Pinpoint the cell where the given text exists, returning its (X, Y) midpoint coordinate. 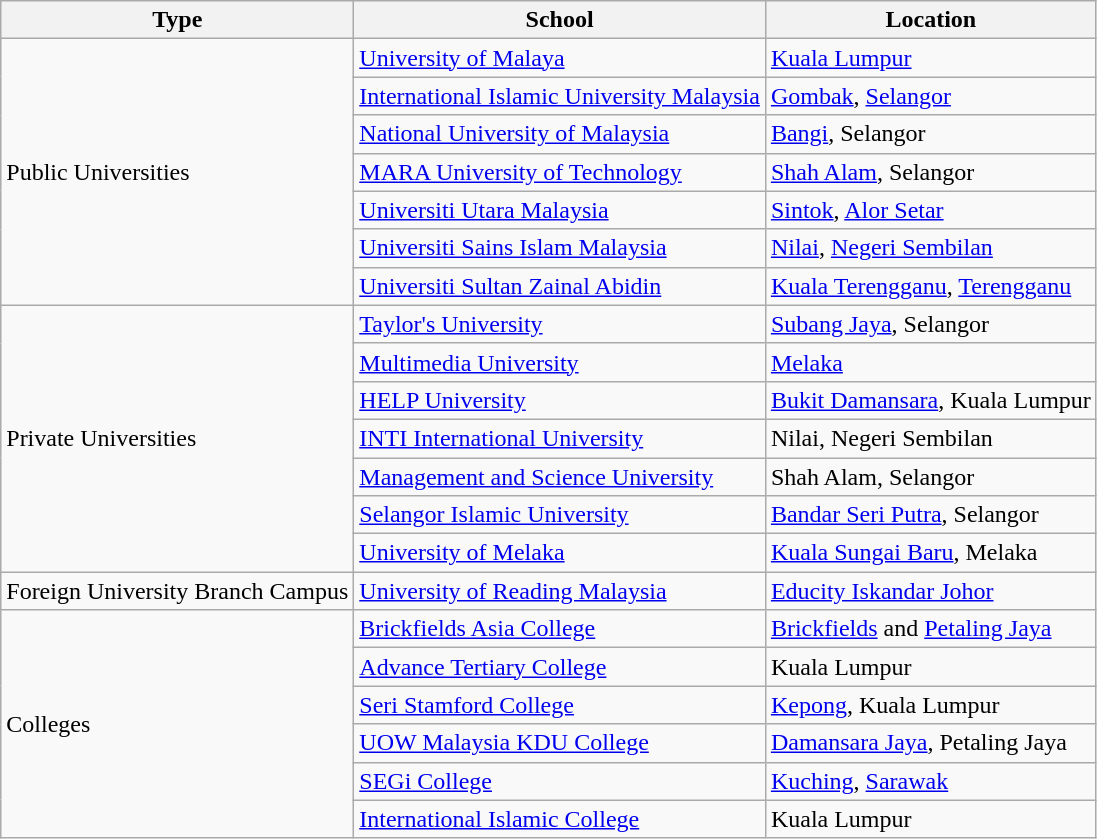
MARA University of Technology (560, 172)
Bangi, Selangor (930, 134)
SEGi College (560, 781)
Kuala Sungai Baru, Melaka (930, 553)
INTI International University (560, 438)
HELP University (560, 400)
Type (178, 20)
Universiti Sultan Zainal Abidin (560, 286)
Subang Jaya, Selangor (930, 324)
International Islamic University Malaysia (560, 96)
Selangor Islamic University (560, 515)
Kuching, Sarawak (930, 781)
Foreign University Branch Campus (178, 591)
Seri Stamford College (560, 705)
University of Reading Malaysia (560, 591)
Gombak, Selangor (930, 96)
Multimedia University (560, 362)
International Islamic College (560, 819)
Bandar Seri Putra, Selangor (930, 515)
Taylor's University (560, 324)
Kepong, Kuala Lumpur (930, 705)
Private Universities (178, 438)
Bukit Damansara, Kuala Lumpur (930, 400)
UOW Malaysia KDU College (560, 743)
Colleges (178, 724)
Advance Tertiary College (560, 667)
School (560, 20)
Educity Iskandar Johor (930, 591)
Brickfields Asia College (560, 629)
Brickfields and Petaling Jaya (930, 629)
Damansara Jaya, Petaling Jaya (930, 743)
Sintok, Alor Setar (930, 210)
Kuala Terengganu, Terengganu (930, 286)
Management and Science University (560, 477)
Melaka (930, 362)
University of Melaka (560, 553)
University of Malaya (560, 58)
Universiti Sains Islam Malaysia (560, 248)
Universiti Utara Malaysia (560, 210)
Public Universities (178, 172)
National University of Malaysia (560, 134)
Location (930, 20)
